Provide the [X, Y] coordinate of the cell's center where the given text is located.  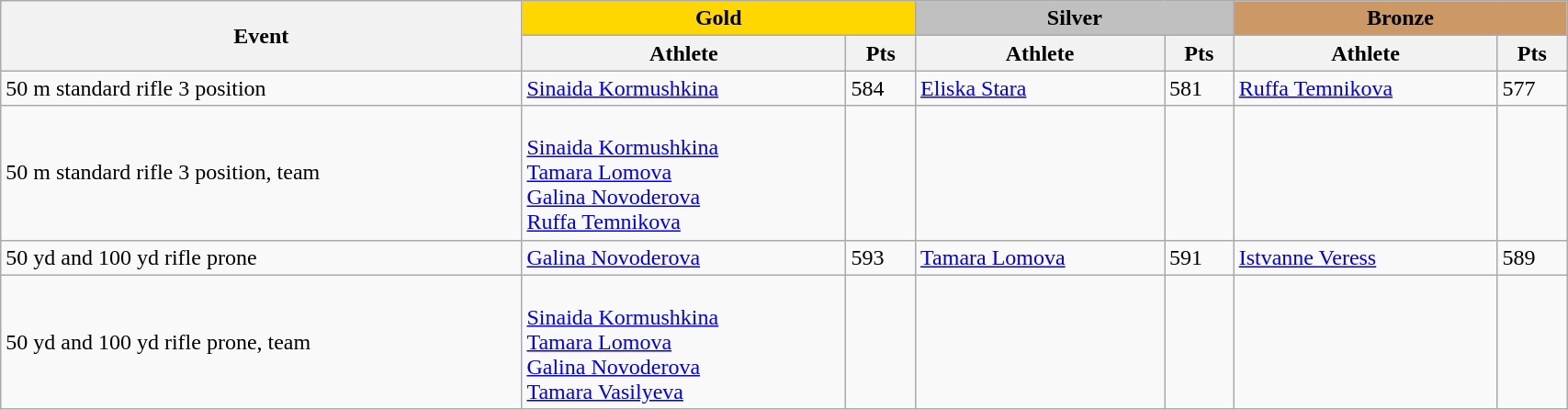
Gold [718, 18]
584 [881, 88]
Tamara Lomova [1040, 257]
Sinaida Kormushkina [683, 88]
50 m standard rifle 3 position [261, 88]
Eliska Stara [1040, 88]
577 [1532, 88]
589 [1532, 257]
591 [1200, 257]
Istvanne Veress [1365, 257]
Sinaida KormushkinaTamara LomovaGalina NovoderovaTamara Vasilyeva [683, 342]
Sinaida KormushkinaTamara LomovaGalina NovoderovaRuffa Temnikova [683, 173]
581 [1200, 88]
50 m standard rifle 3 position, team [261, 173]
593 [881, 257]
Bronze [1400, 18]
50 yd and 100 yd rifle prone, team [261, 342]
Ruffa Temnikova [1365, 88]
Silver [1075, 18]
Event [261, 36]
50 yd and 100 yd rifle prone [261, 257]
Galina Novoderova [683, 257]
